Search for the cell housing the specified text and yield its [x, y] center coordinate. 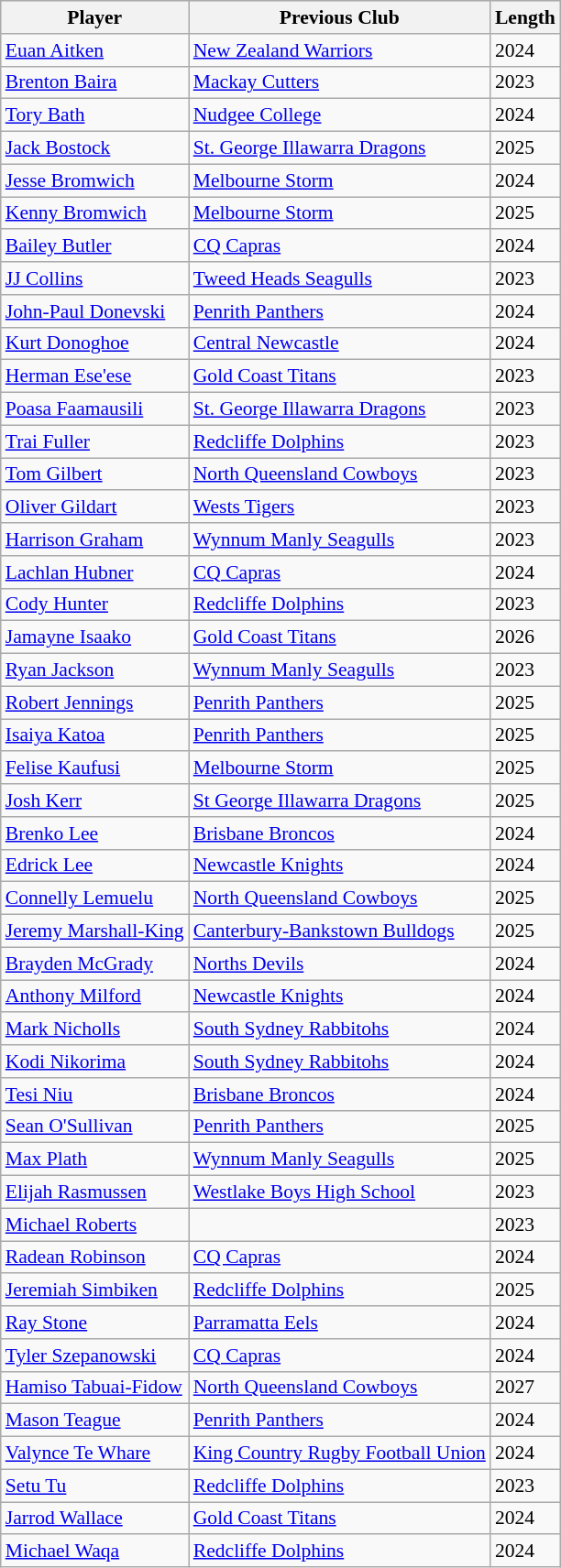
Ryan Jackson [95, 670]
2026 [525, 637]
Tory Bath [95, 115]
Kurt Donoghoe [95, 343]
Anthony Milford [95, 996]
Mason Teague [95, 1421]
Bailey Butler [95, 246]
Previous Club [339, 17]
Radean Robinson [95, 1258]
Parramatta Eels [339, 1323]
Mackay Cutters [339, 82]
Jeremiah Simbiken [95, 1290]
Ray Stone [95, 1323]
Michael Waqa [95, 1552]
Sean O'Sullivan [95, 1127]
Jarrod Wallace [95, 1519]
Edrick Lee [95, 866]
Wests Tigers [339, 507]
Jesse Bromwich [95, 180]
Jamayne Isaako [95, 637]
Max Plath [95, 1160]
Euan Aitken [95, 50]
Central Newcastle [339, 343]
Isaiya Katoa [95, 735]
Lachlan Hubner [95, 572]
Tesi Niu [95, 1094]
Brenko Lee [95, 833]
King Country Rugby Football Union [339, 1454]
2027 [525, 1388]
Player [95, 17]
Canterbury-Bankstown Bulldogs [339, 931]
Length [525, 17]
Trai Fuller [95, 441]
Elijah Rasmussen [95, 1192]
St George Illawarra Dragons [339, 800]
Brenton Baira [95, 82]
Kenny Bromwich [95, 213]
New Zealand Warriors [339, 50]
Kodi Nikorima [95, 1062]
Cody Hunter [95, 604]
Tyler Szepanowski [95, 1356]
Norths Devils [339, 964]
Poasa Faamausili [95, 409]
Mark Nicholls [95, 1029]
Robert Jennings [95, 702]
Westlake Boys High School [339, 1192]
Connelly Lemuelu [95, 898]
Hamiso Tabuai-Fidow [95, 1388]
Herman Ese'ese [95, 376]
Harrison Graham [95, 539]
Josh Kerr [95, 800]
Setu Tu [95, 1486]
Valynce Te Whare [95, 1454]
Jeremy Marshall-King [95, 931]
John-Paul Donevski [95, 311]
Brayden McGrady [95, 964]
Tom Gilbert [95, 474]
Jack Bostock [95, 148]
Nudgee College [339, 115]
Tweed Heads Seagulls [339, 278]
Felise Kaufusi [95, 768]
Oliver Gildart [95, 507]
JJ Collins [95, 278]
Michael Roberts [95, 1225]
